Search for the cell housing the specified text and yield its (x, y) center coordinate. 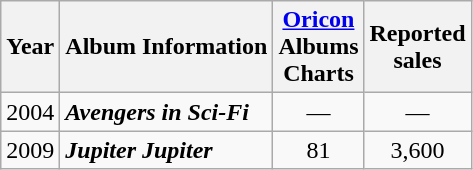
Avengers in Sci-Fi (166, 112)
2004 (30, 112)
3,600 (418, 150)
2009 (30, 150)
Reportedsales (418, 47)
Jupiter Jupiter (166, 150)
Year (30, 47)
Album Information (166, 47)
OriconAlbumsCharts (318, 47)
81 (318, 150)
